Output the [x, y] coordinate of the center of the cell containing the given text.  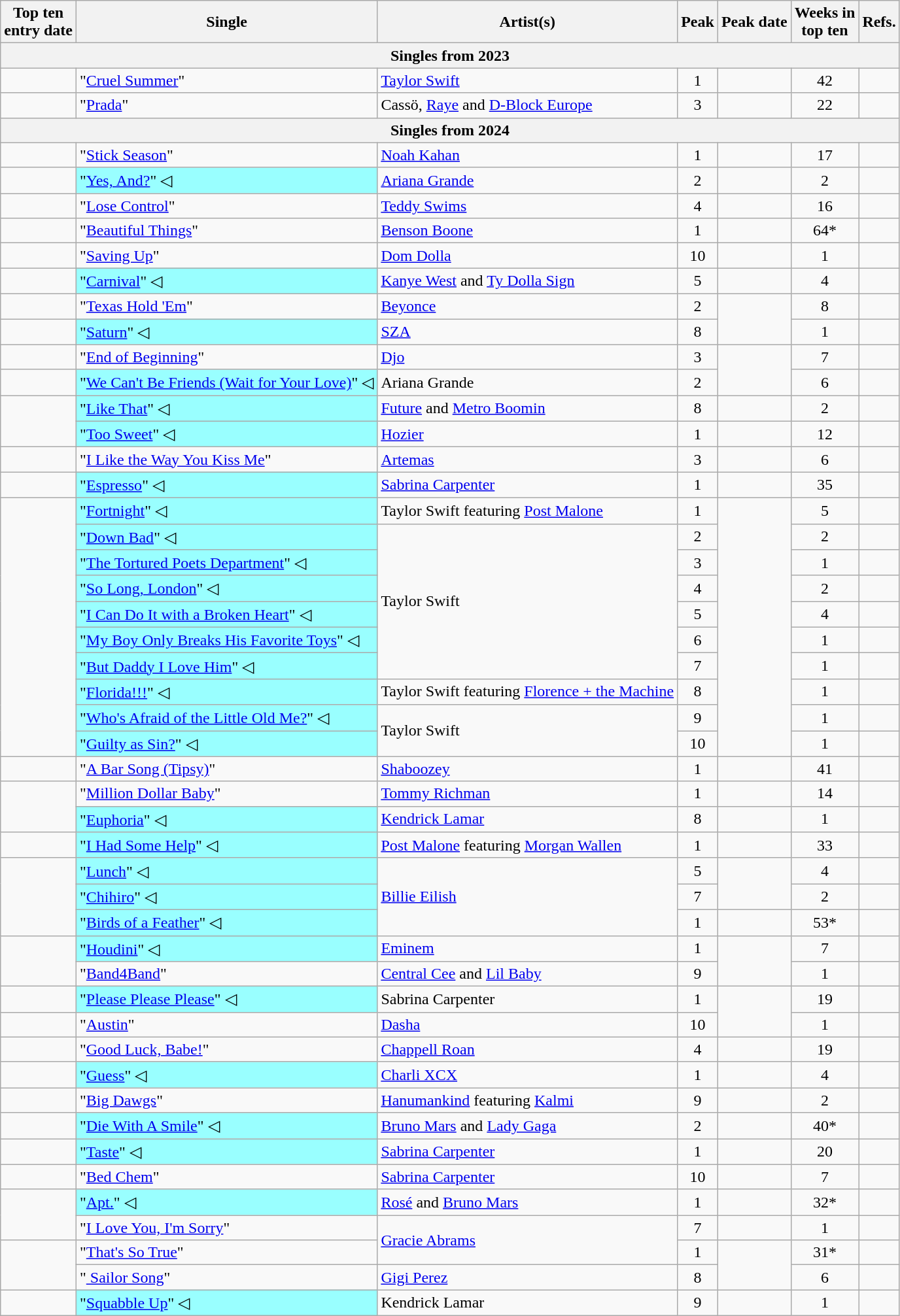
Single [226, 22]
"Apt." ◁ [226, 1202]
"We Can't Be Friends (Wait for Your Love)" ◁ [226, 382]
"Please Please Please" ◁ [226, 1000]
"But Daddy I Love Him" ◁ [226, 666]
Charli XCX [527, 1075]
"I Love You, I'm Sorry" [226, 1228]
41 [825, 769]
Hanumankind featuring Kalmi [527, 1100]
Gracie Abrams [527, 1240]
Post Malone featuring Morgan Wallen [527, 845]
"Florida!!!" ◁ [226, 692]
"I Can Do It with a Broken Heart" ◁ [226, 615]
"My Boy Only Breaks His Favorite Toys" ◁ [226, 640]
"Yes, And?" ◁ [226, 180]
"Beautiful Things" [226, 231]
33 [825, 845]
"Too Sweet" ◁ [226, 434]
22 [825, 105]
Artist(s) [527, 22]
Singles from 2023 [450, 56]
"Squabble Up" ◁ [226, 1303]
"Band4Band" [226, 974]
20 [825, 1152]
"The Tortured Poets Department" ◁ [226, 563]
Top tenentry date [39, 22]
Taylor Swift featuring Post Malone [527, 511]
"Stick Season" [226, 155]
Djo [527, 357]
Weeks in top ten [825, 22]
"Birds of a Feather" ◁ [226, 922]
35 [825, 485]
16 [825, 206]
14 [825, 794]
Taylor Swift featuring Florence + the Machine [527, 692]
"A Bar Song (Tipsy)" [226, 769]
Central Cee and Lil Baby [527, 974]
Peak [698, 22]
Chappell Roan [527, 1049]
Benson Boone [527, 231]
Shaboozey [527, 769]
17 [825, 155]
"Die With A Smile" ◁ [226, 1126]
53* [825, 922]
Billie Eilish [527, 897]
Future and Metro Boomin [527, 409]
"Taste" ◁ [226, 1152]
Dasha [527, 1024]
Eminem [527, 949]
Teddy Swims [527, 206]
Dom Dolla [527, 256]
64* [825, 231]
"Houdini" ◁ [226, 949]
Kanye West and Ty Dolla Sign [527, 281]
"Prada" [226, 105]
42 [825, 80]
"Fortnight" ◁ [226, 511]
Rosé and Bruno Mars [527, 1202]
"So Long, London" ◁ [226, 588]
"Lose Control" [226, 206]
Peak date [754, 22]
"Guess" ◁ [226, 1075]
31* [825, 1253]
"Cruel Summer" [226, 80]
"Million Dollar Baby" [226, 794]
Refs. [879, 22]
"That's So True" [226, 1253]
"Euphoria" ◁ [226, 819]
12 [825, 434]
"Texas Hold 'Em" [226, 306]
"Down Bad" ◁ [226, 537]
"Guilty as Sin?" ◁ [226, 744]
"Who's Afraid of the Little Old Me?" ◁ [226, 718]
Artemas [527, 460]
"Saturn" ◁ [226, 332]
"Espresso" ◁ [226, 485]
"Like That" ◁ [226, 409]
Noah Kahan [527, 155]
"Austin" [226, 1024]
Bruno Mars and Lady Gaga [527, 1126]
Singles from 2024 [450, 130]
"I Had Some Help" ◁ [226, 845]
Beyonce [527, 306]
Cassö, Raye and D-Block Europe [527, 105]
"I Like the Way You Kiss Me" [226, 460]
"Saving Up" [226, 256]
"Carnival" ◁ [226, 281]
"Big Dawgs" [226, 1100]
Hozier [527, 434]
" Sailor Song" [226, 1277]
"Good Luck, Babe!" [226, 1049]
"End of Beginning" [226, 357]
"Chihiro" ◁ [226, 897]
32* [825, 1202]
Gigi Perez [527, 1277]
40* [825, 1126]
Tommy Richman [527, 794]
SZA [527, 332]
"Lunch" ◁ [226, 871]
"Bed Chem" [226, 1177]
